Provide the [x, y] coordinate of the cell's center where the given text is located.  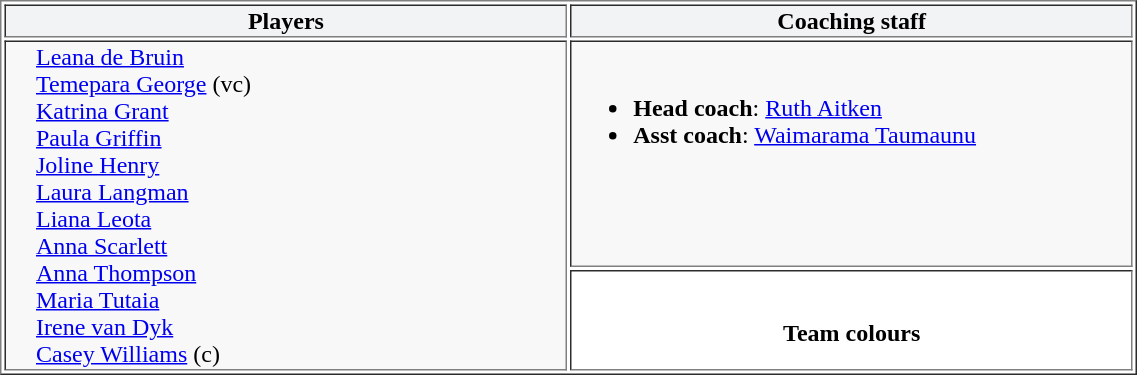
Coaching staff [852, 20]
Head coach: Ruth AitkenAsst coach: Waimarama Taumaunu [852, 153]
Players [286, 20]
